Capture the cell that displays the provided text and extract its [X, Y] central coordinate. 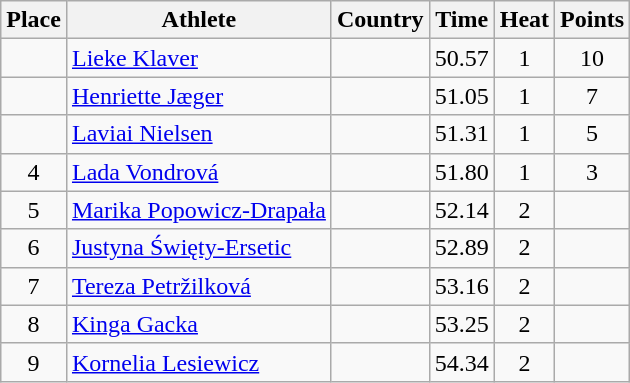
52.89 [462, 248]
3 [592, 172]
53.25 [462, 324]
9 [34, 362]
53.16 [462, 286]
51.31 [462, 134]
50.57 [462, 58]
Justyna Święty-Ersetic [198, 248]
Heat [524, 20]
8 [34, 324]
Kinga Gacka [198, 324]
51.80 [462, 172]
Place [34, 20]
6 [34, 248]
52.14 [462, 210]
Tereza Petržilková [198, 286]
51.05 [462, 96]
Points [592, 20]
4 [34, 172]
10 [592, 58]
Lieke Klaver [198, 58]
Lada Vondrová [198, 172]
Kornelia Lesiewicz [198, 362]
Time [462, 20]
54.34 [462, 362]
Marika Popowicz-Drapała [198, 210]
Country [380, 20]
Athlete [198, 20]
Henriette Jæger [198, 96]
Laviai Nielsen [198, 134]
